Output the (X, Y) coordinate of the center of the cell containing the given text.  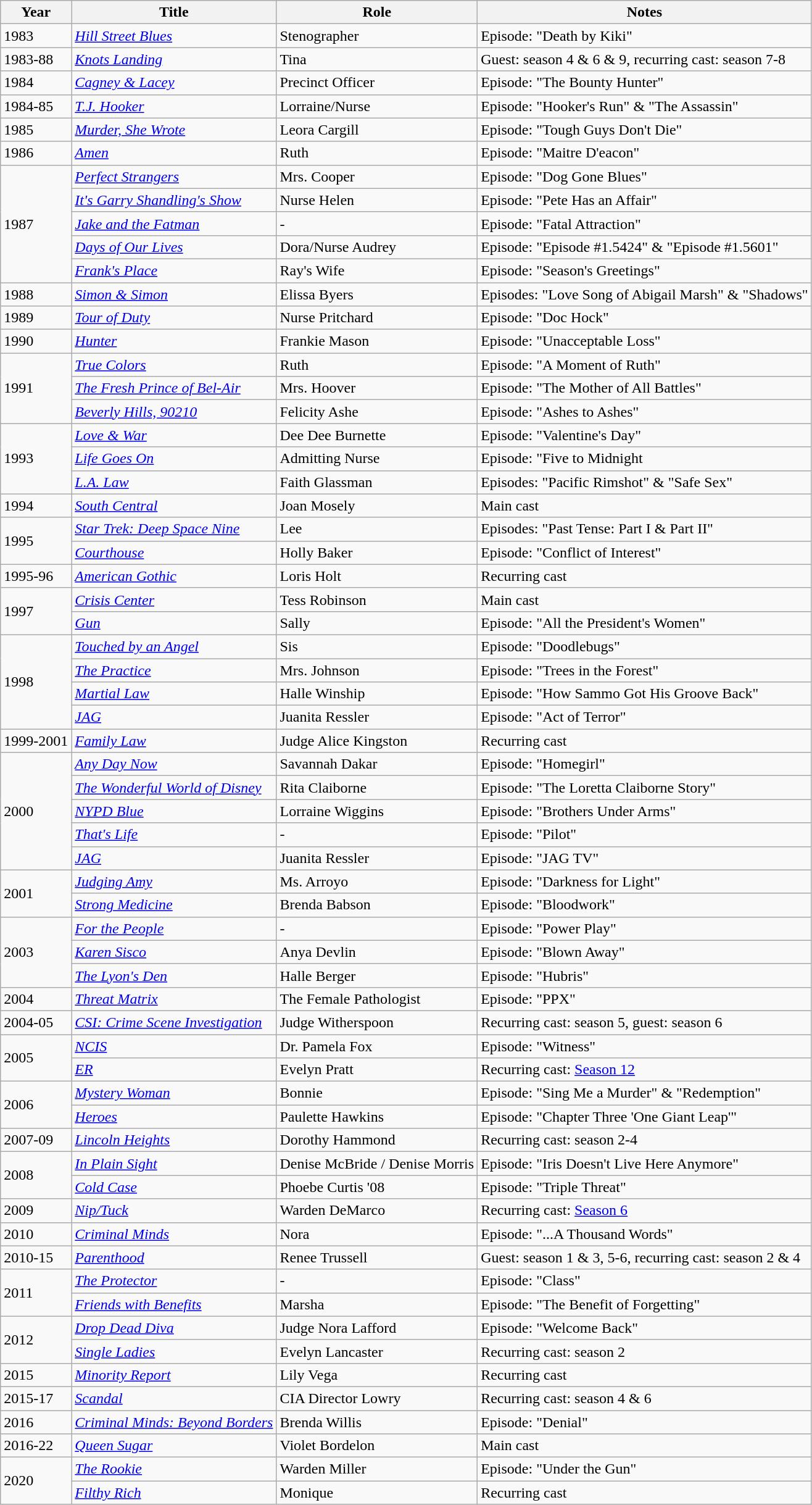
Episode: "Power Play" (645, 928)
Episode: "Under the Gun" (645, 1469)
South Central (174, 506)
Family Law (174, 741)
Lorraine Wiggins (377, 811)
2004 (36, 999)
Minority Report (174, 1375)
Episode: "Triple Threat" (645, 1187)
Episode: "Conflict of Interest" (645, 552)
Judge Nora Lafford (377, 1328)
Evelyn Lancaster (377, 1351)
1983 (36, 36)
Episode: "Fatal Attraction" (645, 223)
Episode: "JAG TV" (645, 858)
Year (36, 12)
2011 (36, 1293)
Knots Landing (174, 59)
Mrs. Cooper (377, 177)
2006 (36, 1105)
Mrs. Johnson (377, 670)
Episode: "Hubris" (645, 975)
Guest: season 4 & 6 & 9, recurring cast: season 7-8 (645, 59)
Recurring cast: Season 12 (645, 1070)
Episodes: "Love Song of Abigail Marsh" & "Shadows" (645, 294)
1997 (36, 611)
Cold Case (174, 1187)
Recurring cast: season 5, guest: season 6 (645, 1022)
2000 (36, 811)
Recurring cast: season 2-4 (645, 1140)
Episode: "The Loretta Claiborne Story" (645, 788)
Criminal Minds: Beyond Borders (174, 1422)
Episode: "Welcome Back" (645, 1328)
Episode: "Death by Kiki" (645, 36)
Savannah Dakar (377, 764)
Episode: "Doodlebugs" (645, 646)
Murder, She Wrote (174, 130)
Evelyn Pratt (377, 1070)
Brenda Willis (377, 1422)
Guest: season 1 & 3, 5-6, recurring cast: season 2 & 4 (645, 1257)
Episode: "The Bounty Hunter" (645, 83)
Cagney & Lacey (174, 83)
The Practice (174, 670)
1990 (36, 341)
1985 (36, 130)
Life Goes On (174, 459)
Jake and the Fatman (174, 223)
Episode: "Valentine's Day" (645, 435)
Parenthood (174, 1257)
Title (174, 12)
In Plain Sight (174, 1164)
Karen Sisco (174, 952)
Dr. Pamela Fox (377, 1046)
2007-09 (36, 1140)
Ray's Wife (377, 270)
Episode: "Denial" (645, 1422)
Frankie Mason (377, 341)
1993 (36, 459)
Phoebe Curtis '08 (377, 1187)
Felicity Ashe (377, 412)
Role (377, 12)
Episode: "Episode #1.5424" & "Episode #1.5601" (645, 247)
Renee Trussell (377, 1257)
Episode: "Trees in the Forest" (645, 670)
Recurring cast: Season 6 (645, 1211)
Episode: "Unacceptable Loss" (645, 341)
Episode: "Chapter Three 'One Giant Leap'" (645, 1117)
Joan Mosely (377, 506)
Lee (377, 529)
Nurse Helen (377, 200)
Episode: "Pete Has an Affair" (645, 200)
2010 (36, 1234)
Paulette Hawkins (377, 1117)
Episode: "Bloodwork" (645, 905)
Loris Holt (377, 576)
Nip/Tuck (174, 1211)
2010-15 (36, 1257)
1986 (36, 153)
Crisis Center (174, 599)
2008 (36, 1175)
Filthy Rich (174, 1493)
Threat Matrix (174, 999)
2012 (36, 1340)
1984 (36, 83)
Nurse Pritchard (377, 318)
2001 (36, 893)
Sally (377, 623)
Admitting Nurse (377, 459)
Notes (645, 12)
1984-85 (36, 106)
Episode: "...A Thousand Words" (645, 1234)
1991 (36, 388)
The Protector (174, 1281)
2020 (36, 1481)
Dorothy Hammond (377, 1140)
Episode: "Brothers Under Arms" (645, 811)
Recurring cast: season 4 & 6 (645, 1398)
Frank's Place (174, 270)
Tina (377, 59)
Hill Street Blues (174, 36)
2005 (36, 1058)
1987 (36, 223)
Halle Winship (377, 694)
Martial Law (174, 694)
True Colors (174, 365)
1988 (36, 294)
Episode: "All the President's Women" (645, 623)
Perfect Strangers (174, 177)
2004-05 (36, 1022)
2009 (36, 1211)
Lincoln Heights (174, 1140)
Lily Vega (377, 1375)
Sis (377, 646)
Faith Glassman (377, 482)
Precinct Officer (377, 83)
The Rookie (174, 1469)
Scandal (174, 1398)
Episode: "Ashes to Ashes" (645, 412)
Lorraine/Nurse (377, 106)
Nora (377, 1234)
Tess Robinson (377, 599)
The Fresh Prince of Bel-Air (174, 388)
Judging Amy (174, 882)
Mystery Woman (174, 1093)
American Gothic (174, 576)
Dora/Nurse Audrey (377, 247)
Days of Our Lives (174, 247)
CIA Director Lowry (377, 1398)
Episode: "The Mother of All Battles" (645, 388)
That's Life (174, 835)
Episode: "Season's Greetings" (645, 270)
It's Garry Shandling's Show (174, 200)
Episode: "Darkness for Light" (645, 882)
Episode: "Dog Gone Blues" (645, 177)
Episode: "Sing Me a Murder" & "Redemption" (645, 1093)
Beverly Hills, 90210 (174, 412)
Episode: "Act of Terror" (645, 717)
For the People (174, 928)
The Female Pathologist (377, 999)
2016-22 (36, 1446)
Stenographer (377, 36)
Episode: "Maitre D'eacon" (645, 153)
Simon & Simon (174, 294)
Warden DeMarco (377, 1211)
Episode: "PPX" (645, 999)
Episode: "Pilot" (645, 835)
1998 (36, 682)
CSI: Crime Scene Investigation (174, 1022)
The Wonderful World of Disney (174, 788)
Single Ladies (174, 1351)
Courthouse (174, 552)
Bonnie (377, 1093)
1983-88 (36, 59)
Episode: "Tough Guys Don't Die" (645, 130)
1995 (36, 541)
Episode: "Iris Doesn't Live Here Anymore" (645, 1164)
Episode: "A Moment of Ruth" (645, 365)
Heroes (174, 1117)
Any Day Now (174, 764)
Ms. Arroyo (377, 882)
Episode: "Class" (645, 1281)
NYPD Blue (174, 811)
Halle Berger (377, 975)
Episode: "Witness" (645, 1046)
Episode: "How Sammo Got His Groove Back" (645, 694)
Warden Miller (377, 1469)
Episode: "Hooker's Run" & "The Assassin" (645, 106)
1989 (36, 318)
Drop Dead Diva (174, 1328)
Love & War (174, 435)
Recurring cast: season 2 (645, 1351)
Judge Alice Kingston (377, 741)
Episodes: "Pacific Rimshot" & "Safe Sex" (645, 482)
Queen Sugar (174, 1446)
The Lyon's Den (174, 975)
1995-96 (36, 576)
Strong Medicine (174, 905)
NCIS (174, 1046)
Marsha (377, 1304)
2015-17 (36, 1398)
Denise McBride / Denise Morris (377, 1164)
Mrs. Hoover (377, 388)
Episode: "The Benefit of Forgetting" (645, 1304)
Gun (174, 623)
T.J. Hooker (174, 106)
L.A. Law (174, 482)
Criminal Minds (174, 1234)
Star Trek: Deep Space Nine (174, 529)
Monique (377, 1493)
Leora Cargill (377, 130)
Friends with Benefits (174, 1304)
Touched by an Angel (174, 646)
Episode: "Homegirl" (645, 764)
Episode: "Blown Away" (645, 952)
Holly Baker (377, 552)
Episode: "Five to Midnight (645, 459)
Anya Devlin (377, 952)
Violet Bordelon (377, 1446)
2015 (36, 1375)
Hunter (174, 341)
ER (174, 1070)
Rita Claiborne (377, 788)
2016 (36, 1422)
Dee Dee Burnette (377, 435)
Elissa Byers (377, 294)
Amen (174, 153)
Episode: "Doc Hock" (645, 318)
2003 (36, 952)
1994 (36, 506)
Brenda Babson (377, 905)
1999-2001 (36, 741)
Tour of Duty (174, 318)
Episodes: "Past Tense: Part I & Part II" (645, 529)
Judge Witherspoon (377, 1022)
